Locate the cell with the specified text and output its [X, Y] center coordinate. 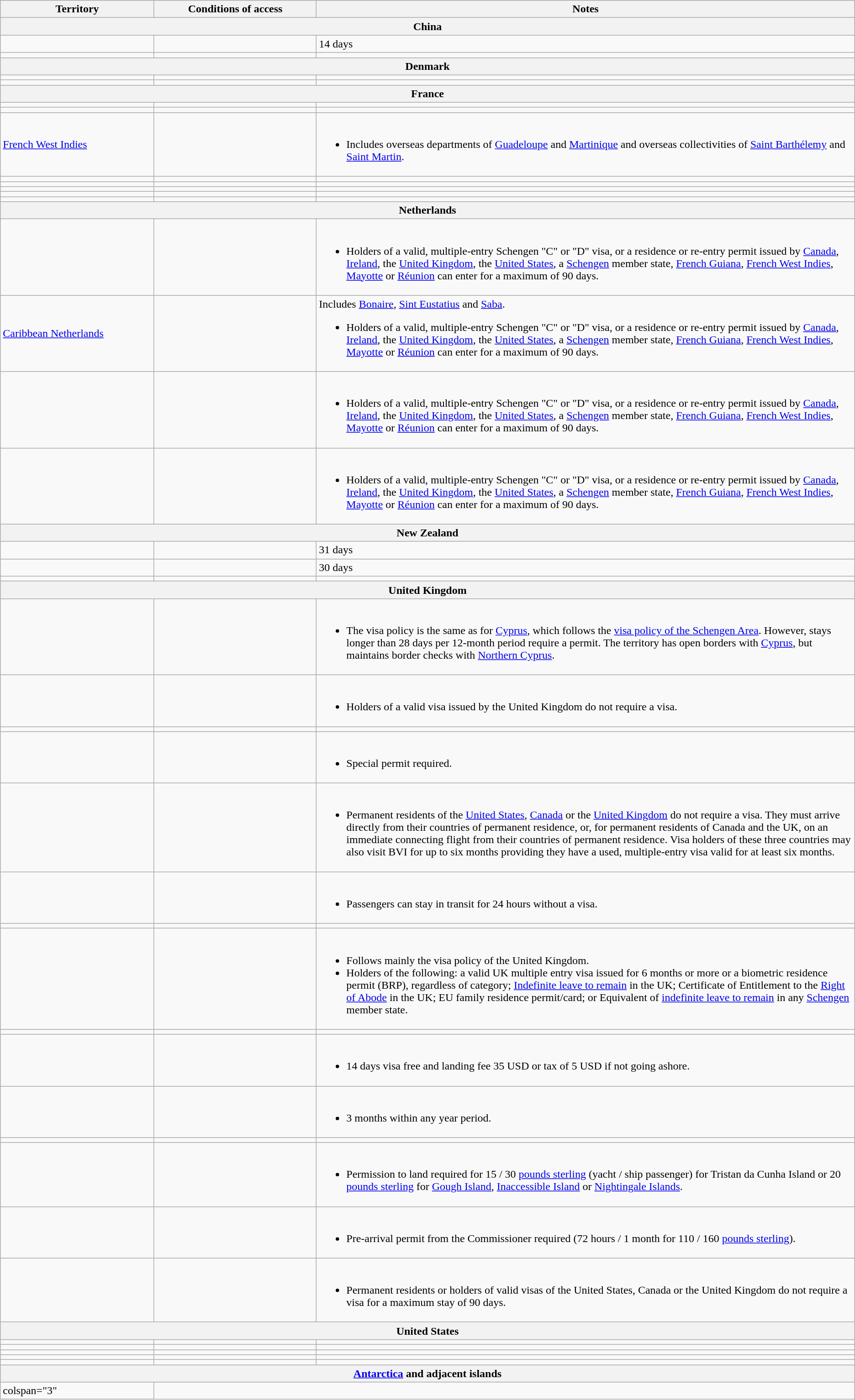
Denmark [427, 66]
Caribbean Netherlands [78, 333]
United Kingdom [427, 590]
Conditions of access [235, 9]
Pre-arrival permit from the Commissioner required (72 hours / 1 month for 110 / 160 pounds sterling). [586, 1232]
Antarctica and adjacent islands [427, 1374]
French West Indies [78, 144]
Netherlands [427, 210]
New Zealand [427, 533]
14 days [586, 44]
France [427, 94]
colspan="3" [78, 1391]
United States [427, 1331]
3 months within any year period. [586, 1112]
30 days [586, 567]
Special permit required. [586, 758]
China [427, 26]
Permanent residents or holders of valid visas of the United States, Canada or the United Kingdom do not require a visa for a maximum stay of 90 days. [586, 1290]
31 days [586, 550]
14 days visa free and landing fee 35 USD or tax of 5 USD if not going ashore. [586, 1060]
Holders of a valid visa issued by the United Kingdom do not require a visa. [586, 700]
Passengers can stay in transit for 24 hours without a visa. [586, 897]
Territory [78, 9]
Notes [586, 9]
Includes overseas departments of Guadeloupe and Martinique and overseas collectivities of Saint Barthélemy and Saint Martin. [586, 144]
